Detect which cell encompasses the target text, then output its (X, Y) center coordinate. 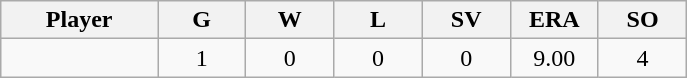
4 (642, 58)
L (378, 20)
SV (466, 20)
SO (642, 20)
9.00 (554, 58)
G (202, 20)
1 (202, 58)
ERA (554, 20)
W (290, 20)
Player (80, 20)
